From the cell containing the given text, extract its center point as [x, y] coordinate. 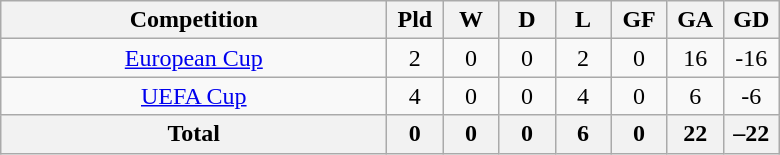
16 [695, 58]
GD [751, 20]
Total [194, 134]
–22 [751, 134]
GA [695, 20]
D [527, 20]
L [583, 20]
Competition [194, 20]
-16 [751, 58]
22 [695, 134]
European Cup [194, 58]
W [471, 20]
UEFA Cup [194, 96]
GF [639, 20]
-6 [751, 96]
Pld [415, 20]
